Extract the [X, Y] coordinate from the center of the cell holding the provided text.  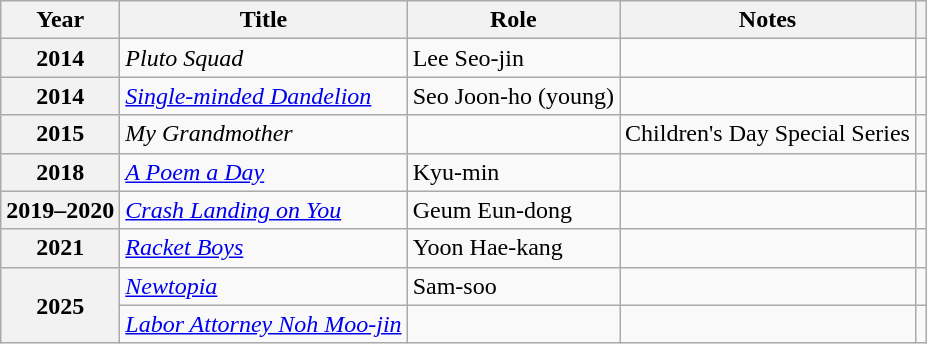
Seo Joon-ho (young) [513, 96]
2021 [60, 248]
Kyu-min [513, 172]
2019–2020 [60, 210]
My Grandmother [264, 134]
Crash Landing on You [264, 210]
Labor Attorney Noh Moo-jin [264, 324]
2015 [60, 134]
Lee Seo-jin [513, 58]
Title [264, 20]
Racket Boys [264, 248]
Yoon Hae-kang [513, 248]
Year [60, 20]
Pluto Squad [264, 58]
Sam-soo [513, 286]
Role [513, 20]
A Poem a Day [264, 172]
2018 [60, 172]
2025 [60, 305]
Geum Eun-dong [513, 210]
Children's Day Special Series [768, 134]
Notes [768, 20]
Single-minded Dandelion [264, 96]
Newtopia [264, 286]
